Scan for the cell matching the given text and deliver its (x, y) coordinate at center. 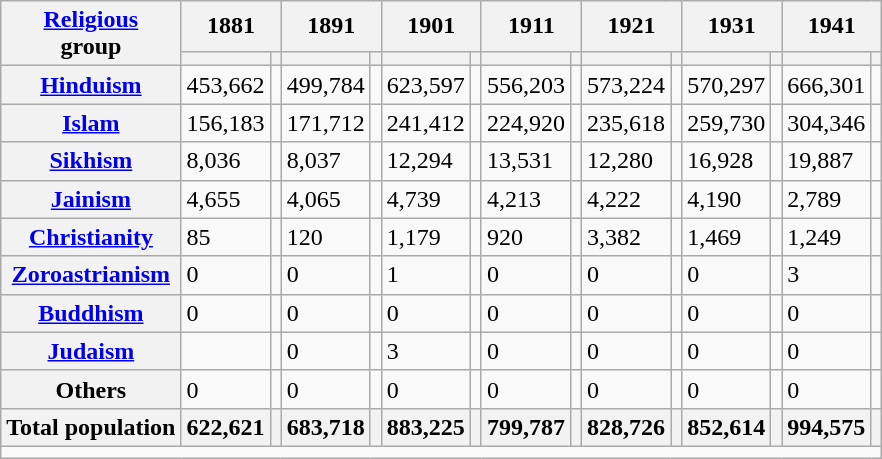
304,346 (826, 123)
573,224 (626, 85)
994,575 (826, 427)
666,301 (826, 85)
4,222 (626, 199)
13,531 (526, 161)
19,887 (826, 161)
235,618 (626, 123)
1941 (832, 26)
Religiousgroup (91, 34)
Christianity (91, 237)
556,203 (526, 85)
259,730 (726, 123)
4,739 (426, 199)
Sikhism (91, 161)
12,294 (426, 161)
Buddhism (91, 313)
8,037 (326, 161)
1881 (231, 26)
2,789 (826, 199)
1891 (331, 26)
Zoroastrianism (91, 275)
1911 (531, 26)
623,597 (426, 85)
Jainism (91, 199)
622,621 (226, 427)
Others (91, 389)
4,190 (726, 199)
453,662 (226, 85)
883,225 (426, 427)
683,718 (326, 427)
1,179 (426, 237)
1,249 (826, 237)
1901 (431, 26)
1931 (732, 26)
224,920 (526, 123)
85 (226, 237)
241,412 (426, 123)
Hinduism (91, 85)
4,213 (526, 199)
1,469 (726, 237)
Judaism (91, 351)
16,928 (726, 161)
570,297 (726, 85)
12,280 (626, 161)
Total population (91, 427)
1 (426, 275)
4,065 (326, 199)
8,036 (226, 161)
3,382 (626, 237)
799,787 (526, 427)
920 (526, 237)
120 (326, 237)
Islam (91, 123)
499,784 (326, 85)
1921 (632, 26)
852,614 (726, 427)
156,183 (226, 123)
828,726 (626, 427)
171,712 (326, 123)
4,655 (226, 199)
